Detect which cell encompasses the target text, then output its (X, Y) center coordinate. 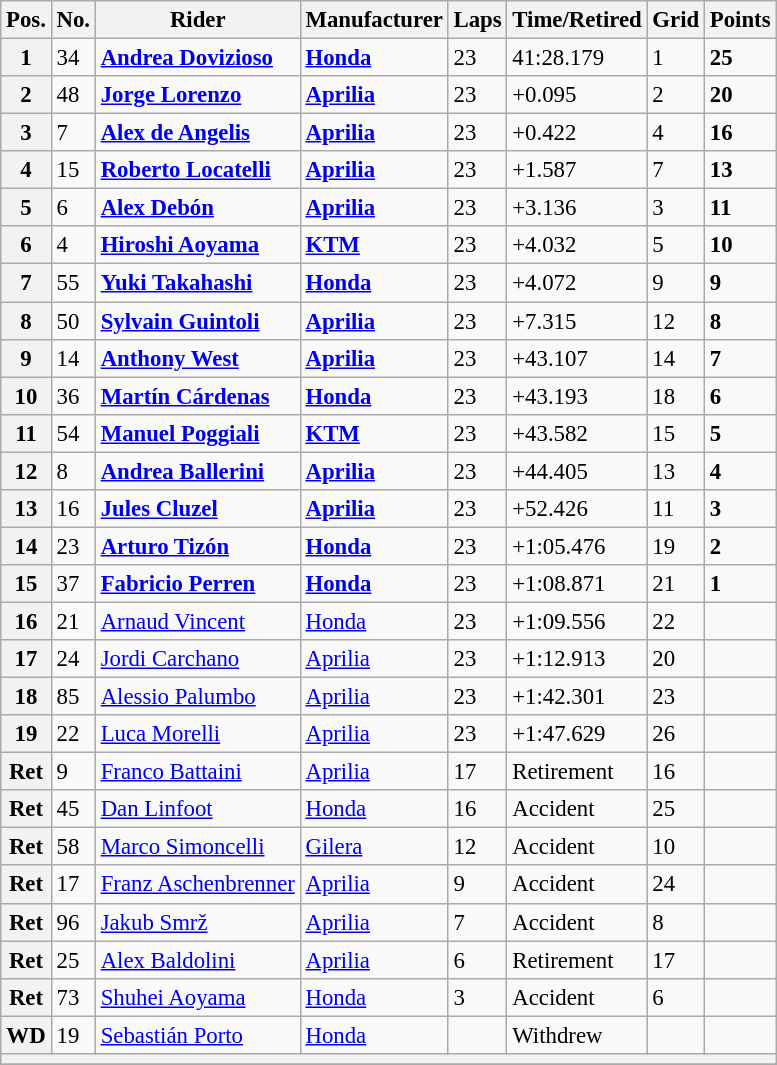
WD (26, 1035)
Pos. (26, 20)
58 (73, 847)
Manuel Poggiali (198, 433)
45 (73, 809)
55 (73, 283)
Withdrew (577, 1035)
Hiroshi Aoyama (198, 245)
Grid (676, 20)
26 (676, 734)
Yuki Takahashi (198, 283)
Arturo Tizón (198, 546)
+1:08.871 (577, 584)
+52.426 (577, 509)
Roberto Locatelli (198, 170)
48 (73, 95)
+4.032 (577, 245)
50 (73, 321)
Jorge Lorenzo (198, 95)
Luca Morelli (198, 734)
Jordi Carchano (198, 659)
37 (73, 584)
Jakub Smrž (198, 922)
+43.193 (577, 396)
Sebastián Porto (198, 1035)
73 (73, 997)
No. (73, 20)
+1:47.629 (577, 734)
Rider (198, 20)
+44.405 (577, 471)
Shuhei Aoyama (198, 997)
Gilera (374, 847)
Alessio Palumbo (198, 697)
+1:42.301 (577, 697)
34 (73, 58)
Time/Retired (577, 20)
96 (73, 922)
Jules Cluzel (198, 509)
Points (740, 20)
54 (73, 433)
+1:09.556 (577, 621)
Arnaud Vincent (198, 621)
+43.582 (577, 433)
Alex de Angelis (198, 133)
+1:12.913 (577, 659)
+1:05.476 (577, 546)
Manufacturer (374, 20)
Laps (478, 20)
Dan Linfoot (198, 809)
Anthony West (198, 358)
Martín Cárdenas (198, 396)
Alex Baldolini (198, 960)
Andrea Dovizioso (198, 58)
Andrea Ballerini (198, 471)
+7.315 (577, 321)
Alex Debón (198, 208)
+3.136 (577, 208)
+0.422 (577, 133)
Sylvain Guintoli (198, 321)
Marco Simoncelli (198, 847)
85 (73, 697)
+4.072 (577, 283)
Franz Aschenbrenner (198, 885)
36 (73, 396)
+0.095 (577, 95)
41:28.179 (577, 58)
Franco Battaini (198, 772)
Fabricio Perren (198, 584)
+1.587 (577, 170)
+43.107 (577, 358)
